Detect which cell encompasses the target text, then output its (X, Y) center coordinate. 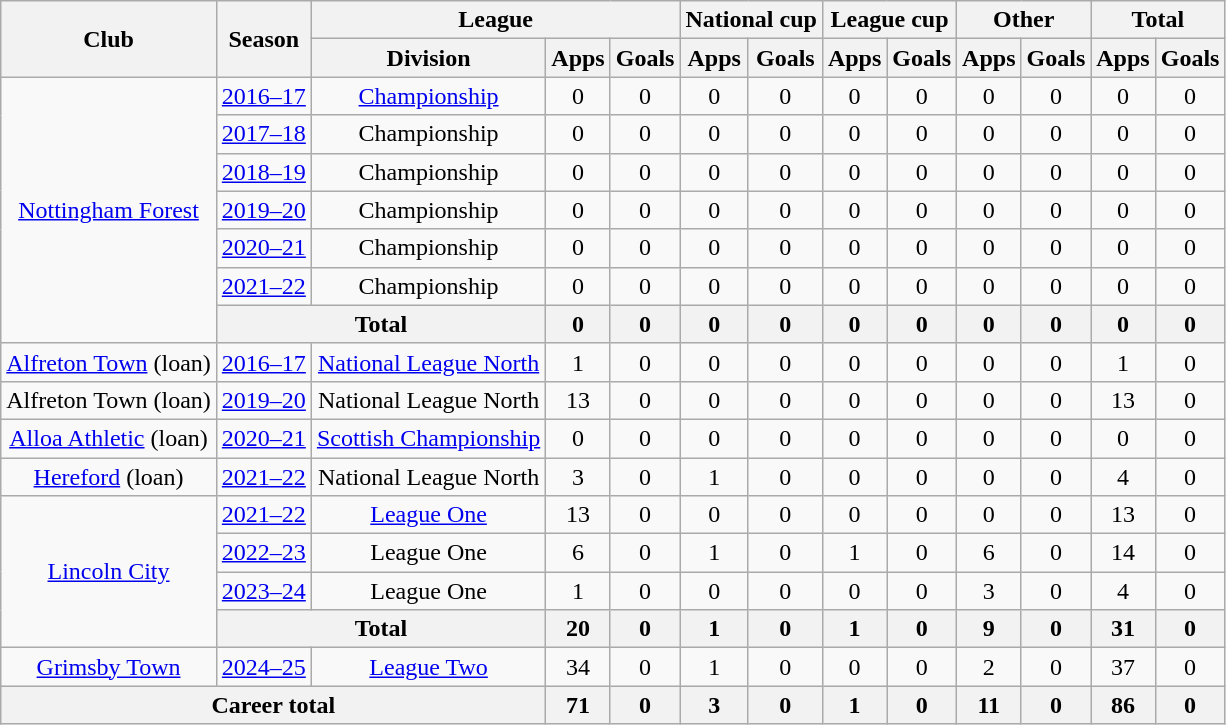
2023–24 (264, 591)
9 (989, 629)
34 (578, 667)
League cup (889, 20)
2018–19 (264, 172)
Hereford (loan) (109, 477)
League Two (428, 667)
86 (1123, 705)
2017–18 (264, 134)
2022–23 (264, 553)
Other (1024, 20)
71 (578, 705)
Division (428, 58)
31 (1123, 629)
20 (578, 629)
Alloa Athletic (loan) (109, 438)
37 (1123, 667)
Season (264, 39)
Lincoln City (109, 572)
National cup (751, 20)
Career total (274, 705)
Scottish Championship (428, 438)
2 (989, 667)
Nottingham Forest (109, 210)
11 (989, 705)
14 (1123, 553)
2024–25 (264, 667)
Club (109, 39)
League (496, 20)
Grimsby Town (109, 667)
